Identify which cell holds the provided text, then report its [X, Y] central coordinate. 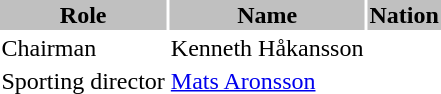
Chairman [83, 48]
Name [267, 15]
Kenneth Håkansson [267, 48]
Role [83, 15]
Nation [404, 15]
